Identify which cell holds the provided text, then report its [x, y] central coordinate. 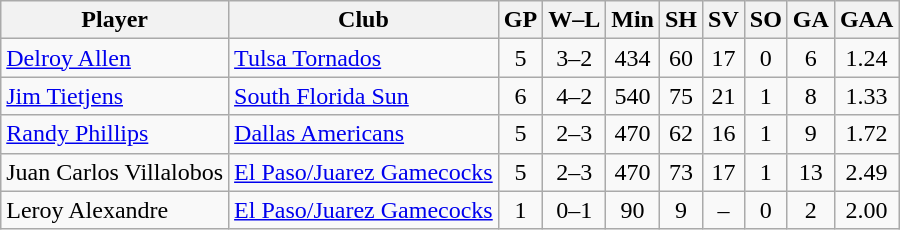
2 [810, 210]
SO [766, 20]
90 [633, 210]
Club [364, 20]
73 [680, 172]
13 [810, 172]
16 [724, 134]
Tulsa Tornados [364, 58]
Leroy Alexandre [115, 210]
3–2 [574, 58]
GAA [866, 20]
434 [633, 58]
1.72 [866, 134]
Jim Tietjens [115, 96]
2.49 [866, 172]
2.00 [866, 210]
GP [520, 20]
– [724, 210]
Dallas Americans [364, 134]
Juan Carlos Villalobos [115, 172]
1.24 [866, 58]
Min [633, 20]
8 [810, 96]
4–2 [574, 96]
South Florida Sun [364, 96]
GA [810, 20]
SV [724, 20]
1.33 [866, 96]
Randy Phillips [115, 134]
SH [680, 20]
W–L [574, 20]
0–1 [574, 210]
540 [633, 96]
62 [680, 134]
Delroy Allen [115, 58]
21 [724, 96]
Player [115, 20]
60 [680, 58]
75 [680, 96]
